From the cell containing the given text, extract its center point as (X, Y) coordinate. 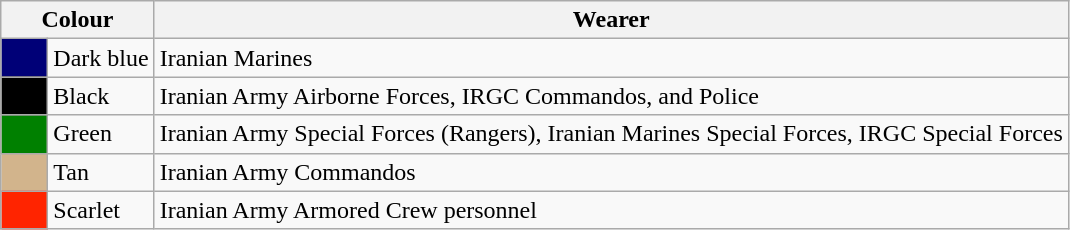
Iranian Army Special Forces (Rangers), Iranian Marines Special Forces, IRGC Special Forces (611, 134)
Wearer (611, 20)
Dark blue (101, 58)
Scarlet (101, 210)
Colour (78, 20)
Green (101, 134)
Iranian Marines (611, 58)
Black (101, 96)
Iranian Army Commandos (611, 172)
Iranian Army Armored Crew personnel (611, 210)
Iranian Army Airborne Forces, IRGC Commandos, and Police (611, 96)
Tan (101, 172)
